Locate the cell with the specified text and output its (X, Y) center coordinate. 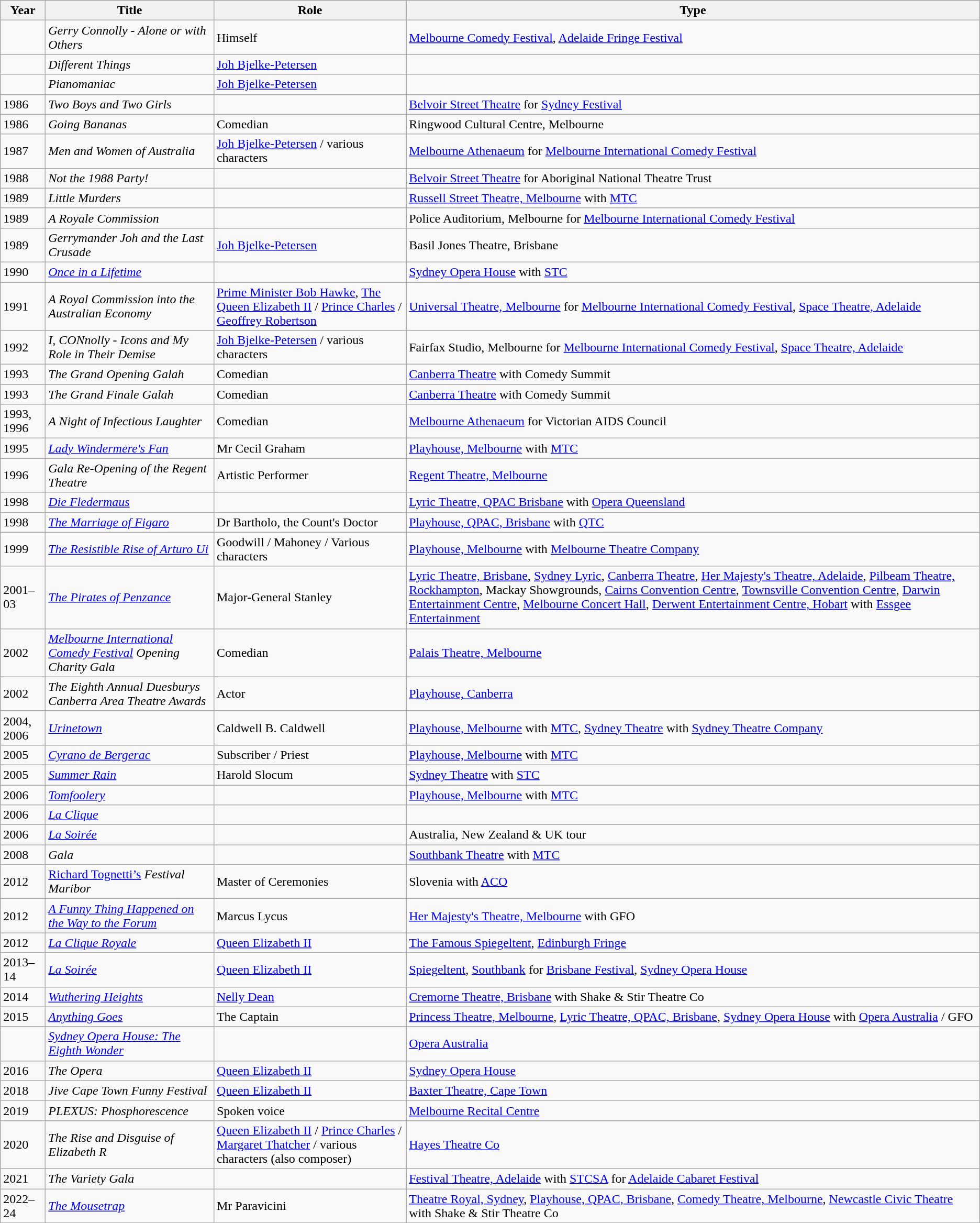
2013–14 (23, 970)
2004, 2006 (23, 728)
Two Boys and Two Girls (130, 104)
Harold Slocum (310, 775)
Regent Theatre, Melbourne (693, 476)
Lady Windermere's Fan (130, 448)
Gala (130, 855)
Spiegeltent, Southbank for Brisbane Festival, Sydney Opera House (693, 970)
1990 (23, 272)
Mr Cecil Graham (310, 448)
Playhouse, Melbourne with MTC, Sydney Theatre with Sydney Theatre Company (693, 728)
Cyrano de Bergerac (130, 755)
Sydney Theatre with STC (693, 775)
2001–03 (23, 597)
Dr Bartholo, the Count's Doctor (310, 522)
Going Bananas (130, 124)
The Captain (310, 1017)
Prime Minister Bob Hawke, The Queen Elizabeth II / Prince Charles / Geoffrey Robertson (310, 306)
Slovenia with ACO (693, 882)
The Pirates of Penzance (130, 597)
1993, 1996 (23, 421)
Princess Theatre, Melbourne, Lyric Theatre, QPAC, Brisbane, Sydney Opera House with Opera Australia / GFO (693, 1017)
Palais Theatre, Melbourne (693, 653)
2022–24 (23, 1206)
1995 (23, 448)
Melbourne Athenaeum for Melbourne International Comedy Festival (693, 151)
Universal Theatre, Melbourne for Melbourne International Comedy Festival, Space Theatre, Adelaide (693, 306)
Melbourne Recital Centre (693, 1110)
Die Fledermaus (130, 502)
Sydney Opera House (693, 1071)
La Clique Royale (130, 943)
2008 (23, 855)
Artistic Performer (310, 476)
1992 (23, 348)
Wuthering Heights (130, 997)
Subscriber / Priest (310, 755)
Nelly Dean (310, 997)
Anything Goes (130, 1017)
Role (310, 10)
Lyric Theatre, QPAC Brisbane with Opera Queensland (693, 502)
Title (130, 10)
Southbank Theatre with MTC (693, 855)
2021 (23, 1178)
Caldwell B. Caldwell (310, 728)
Master of Ceremonies (310, 882)
Goodwill / Mahoney / Various characters (310, 549)
Mr Paravicini (310, 1206)
The Marriage of Figaro (130, 522)
Men and Women of Australia (130, 151)
I, CONnolly - Icons and My Role in Their Demise (130, 348)
The Rise and Disguise of Elizabeth R (130, 1144)
1999 (23, 549)
Melbourne International Comedy Festival Opening Charity Gala (130, 653)
The Opera (130, 1071)
Major-General Stanley (310, 597)
A Funny Thing Happened on the Way to the Forum (130, 916)
Jive Cape Town Funny Festival (130, 1090)
The Resistible Rise of Arturo Ui (130, 549)
The Grand Opening Galah (130, 374)
Russell Street Theatre, Melbourne with MTC (693, 198)
Opera Australia (693, 1043)
2018 (23, 1090)
1996 (23, 476)
Hayes Theatre Co (693, 1144)
Different Things (130, 64)
Himself (310, 38)
Festival Theatre, Adelaide with STCSA for Adelaide Cabaret Festival (693, 1178)
Gala Re-Opening of the Regent Theatre (130, 476)
The Famous Spiegeltent, Edinburgh Fringe (693, 943)
Playhouse, QPAC, Brisbane with QTC (693, 522)
1987 (23, 151)
Sydney Opera House with STC (693, 272)
Baxter Theatre, Cape Town (693, 1090)
Melbourne Comedy Festival, Adelaide Fringe Festival (693, 38)
2015 (23, 1017)
Once in a Lifetime (130, 272)
Belvoir Street Theatre for Sydney Festival (693, 104)
Her Majesty's Theatre, Melbourne with GFO (693, 916)
2014 (23, 997)
1991 (23, 306)
The Variety Gala (130, 1178)
The Mousetrap (130, 1206)
The Eighth Annual Duesburys Canberra Area Theatre Awards (130, 693)
The Grand Finale Galah (130, 394)
Urinetown (130, 728)
A Royal Commission into the Australian Economy (130, 306)
Fairfax Studio, Melbourne for Melbourne International Comedy Festival, Space Theatre, Adelaide (693, 348)
Not the 1988 Party! (130, 178)
Gerry Connolly - Alone or with Others (130, 38)
Little Murders (130, 198)
La Clique (130, 815)
Gerrymander Joh and the Last Crusade (130, 245)
1988 (23, 178)
Marcus Lycus (310, 916)
PLEXUS: Phosphorescence (130, 1110)
2020 (23, 1144)
A Night of Infectious Laughter (130, 421)
Queen Elizabeth II / Prince Charles / Margaret Thatcher / various characters (also composer) (310, 1144)
Sydney Opera House: The Eighth Wonder (130, 1043)
Australia, New Zealand & UK tour (693, 835)
Actor (310, 693)
Police Auditorium, Melbourne for Melbourne International Comedy Festival (693, 218)
A Royale Commission (130, 218)
Cremorne Theatre, Brisbane with Shake & Stir Theatre Co (693, 997)
Melbourne Athenaeum for Victorian AIDS Council (693, 421)
Ringwood Cultural Centre, Melbourne (693, 124)
Basil Jones Theatre, Brisbane (693, 245)
2016 (23, 1071)
Tomfoolery (130, 795)
Playhouse, Melbourne with Melbourne Theatre Company (693, 549)
Spoken voice (310, 1110)
Pianomaniac (130, 84)
Theatre Royal, Sydney, Playhouse, QPAC, Brisbane, Comedy Theatre, Melbourne, Newcastle Civic Theatre with Shake & Stir Theatre Co (693, 1206)
2019 (23, 1110)
Summer Rain (130, 775)
Playhouse, Canberra (693, 693)
Year (23, 10)
Type (693, 10)
Richard Tognetti’s Festival Maribor (130, 882)
Belvoir Street Theatre for Aboriginal National Theatre Trust (693, 178)
